Determine the (x, y) coordinate at the center of the cell enclosing the given text.  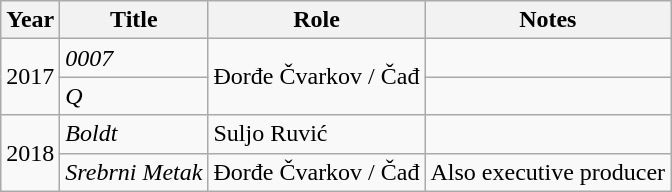
Suljo Ruvić (316, 134)
Title (134, 20)
Year (30, 20)
Srebrni Metak (134, 172)
Boldt (134, 134)
Notes (548, 20)
2018 (30, 153)
2017 (30, 77)
Role (316, 20)
0007 (134, 58)
Also executive producer (548, 172)
Q (134, 96)
